Provide the [X, Y] coordinate of the cell's center where the given text is located.  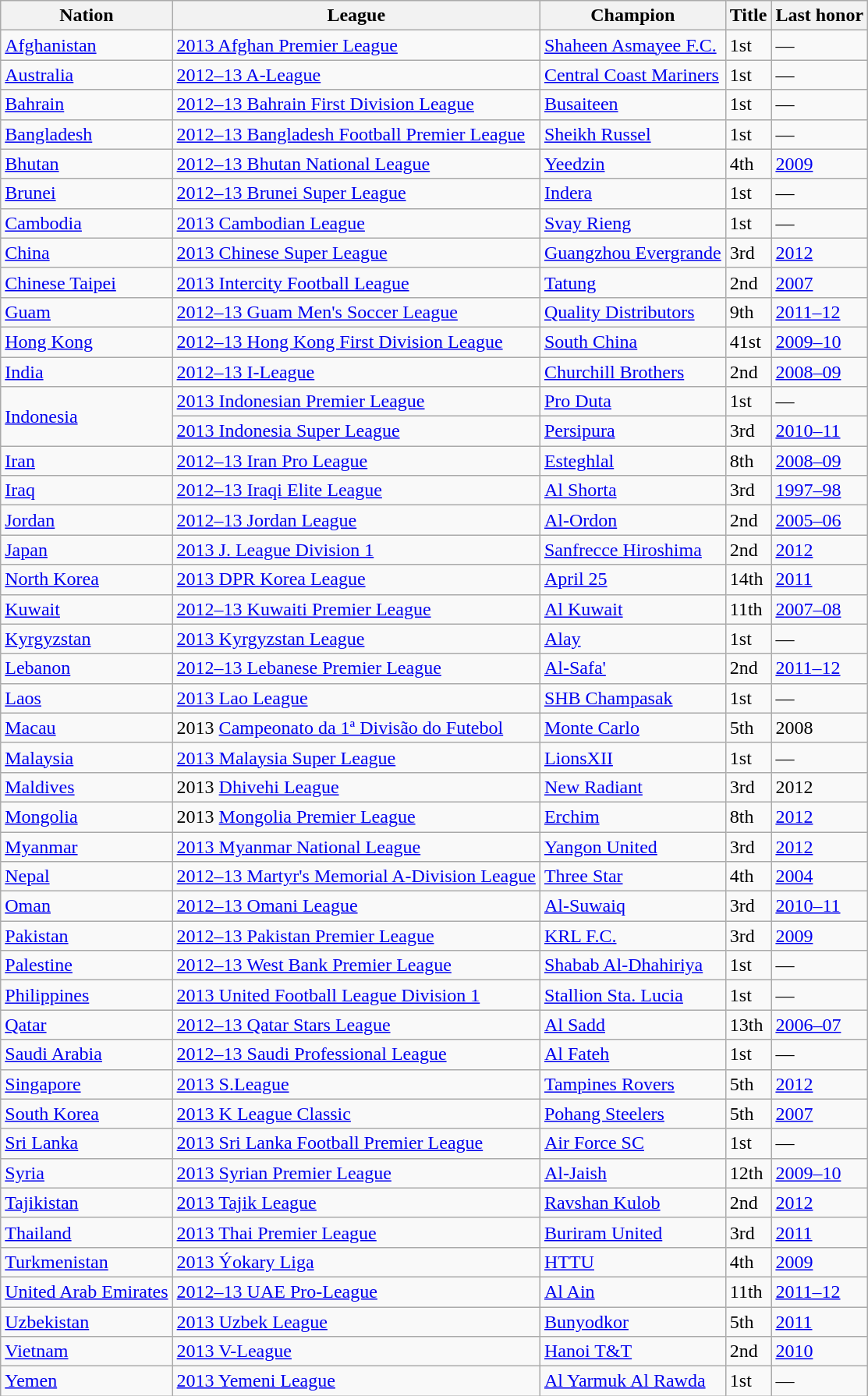
Brunei [87, 193]
Indonesia [87, 416]
2012–13 Saudi Professional League [356, 1054]
2012–13 Iraqi Elite League [356, 491]
Lebanon [87, 668]
14th [749, 579]
Shabab Al-Dhahiriya [632, 966]
Buriram United [632, 1232]
12th [749, 1173]
2013 Kyrgyzstan League [356, 639]
Three Star [632, 877]
United Arab Emirates [87, 1291]
Esteghlal [632, 461]
South Korea [87, 1114]
2013 DPR Korea League [356, 579]
Tampines Rovers [632, 1084]
Al Yarmuk Al Rawda [632, 1381]
2013 Tajik League [356, 1203]
New Radiant [632, 787]
Al Kuwait [632, 609]
Alay [632, 639]
Saudi Arabia [87, 1054]
Palestine [87, 966]
Indera [632, 193]
Turkmenistan [87, 1262]
Maldives [87, 787]
2012–13 Bhutan National League [356, 164]
Tajikistan [87, 1203]
2013 Afghan Premier League [356, 45]
2012–13 Pakistan Premier League [356, 936]
Air Force SC [632, 1143]
2012–13 Martyr's Memorial A-Division League [356, 877]
Yemen [87, 1381]
League [356, 16]
1997–98 [820, 491]
LionsXII [632, 757]
Macau [87, 728]
Qatar [87, 1025]
Bangladesh [87, 134]
Mongolia [87, 817]
Hanoi T&T [632, 1352]
Yeedzin [632, 164]
Thailand [87, 1232]
Last honor [820, 16]
2013 S.League [356, 1084]
2013 Thai Premier League [356, 1232]
2012–13 Brunei Super League [356, 193]
2013 Sri Lanka Football Premier League [356, 1143]
South China [632, 342]
China [87, 253]
2012–13 Bangladesh Football Premier League [356, 134]
2013 Malaysia Super League [356, 757]
2013 K League Classic [356, 1114]
2013 Ýokary Liga [356, 1262]
2012–13 Qatar Stars League [356, 1025]
Sri Lanka [87, 1143]
2013 Chinese Super League [356, 253]
2012–13 Iran Pro League [356, 461]
2012–13 A-League [356, 75]
Oman [87, 906]
2013 Dhivehi League [356, 787]
Stallion Sta. Lucia [632, 995]
Al-Suwaiq [632, 906]
KRL F.C. [632, 936]
Jordan [87, 520]
2013 Uzbek League [356, 1322]
Myanmar [87, 846]
Pro Duta [632, 402]
Al-Safa' [632, 668]
2008 [820, 728]
Quality Distributors [632, 312]
2013 United Football League Division 1 [356, 995]
Al-Ordon [632, 520]
Svay Rieng [632, 223]
Vietnam [87, 1352]
Ravshan Kulob [632, 1203]
2007–08 [820, 609]
41st [749, 342]
Bunyodkor [632, 1322]
Pohang Steelers [632, 1114]
2004 [820, 877]
Sheikh Russel [632, 134]
Churchill Brothers [632, 372]
2012–13 Omani League [356, 906]
Philippines [87, 995]
2013 J. League Division 1 [356, 550]
Afghanistan [87, 45]
Al Ain [632, 1291]
India [87, 372]
Al Shorta [632, 491]
2010 [820, 1352]
Nepal [87, 877]
2012–13 I-League [356, 372]
2013 V-League [356, 1352]
Singapore [87, 1084]
Al Fateh [632, 1054]
2013 Indonesian Premier League [356, 402]
Al Sadd [632, 1025]
2012–13 Jordan League [356, 520]
2012–13 Hong Kong First Division League [356, 342]
Busaiteen [632, 105]
Bahrain [87, 105]
North Korea [87, 579]
Iraq [87, 491]
SHB Champasak [632, 698]
2013 Syrian Premier League [356, 1173]
13th [749, 1025]
2006–07 [820, 1025]
Guam [87, 312]
Australia [87, 75]
Bhutan [87, 164]
Iran [87, 461]
Pakistan [87, 936]
2013 Indonesia Super League [356, 431]
2013 Campeonato da 1ª Divisão do Futebol [356, 728]
2012–13 Bahrain First Division League [356, 105]
Kyrgyzstan [87, 639]
2013 Cambodian League [356, 223]
HTTU [632, 1262]
2012–13 Guam Men's Soccer League [356, 312]
Al-Jaish [632, 1173]
Champion [632, 16]
2012–13 West Bank Premier League [356, 966]
Central Coast Mariners [632, 75]
2012–13 Lebanese Premier League [356, 668]
April 25 [632, 579]
Uzbekistan [87, 1322]
2013 Myanmar National League [356, 846]
Syria [87, 1173]
Laos [87, 698]
2005–06 [820, 520]
Yangon United [632, 846]
Japan [87, 550]
2012–13 UAE Pro-League [356, 1291]
9th [749, 312]
2013 Lao League [356, 698]
Kuwait [87, 609]
Sanfrecce Hiroshima [632, 550]
Nation [87, 16]
2013 Mongolia Premier League [356, 817]
Hong Kong [87, 342]
Persipura [632, 431]
Chinese Taipei [87, 282]
2012–13 Kuwaiti Premier League [356, 609]
Shaheen Asmayee F.C. [632, 45]
Monte Carlo [632, 728]
Erchim [632, 817]
Guangzhou Evergrande [632, 253]
Cambodia [87, 223]
Title [749, 16]
Malaysia [87, 757]
Tatung [632, 282]
2013 Intercity Football League [356, 282]
2013 Yemeni League [356, 1381]
